Locate the cell with the specified text and output its (x, y) center coordinate. 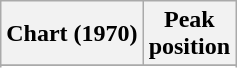
Chart (1970) (72, 34)
Peak position (189, 34)
